Return the [x, y] coordinate for the center point of the cell that contains the specified text.  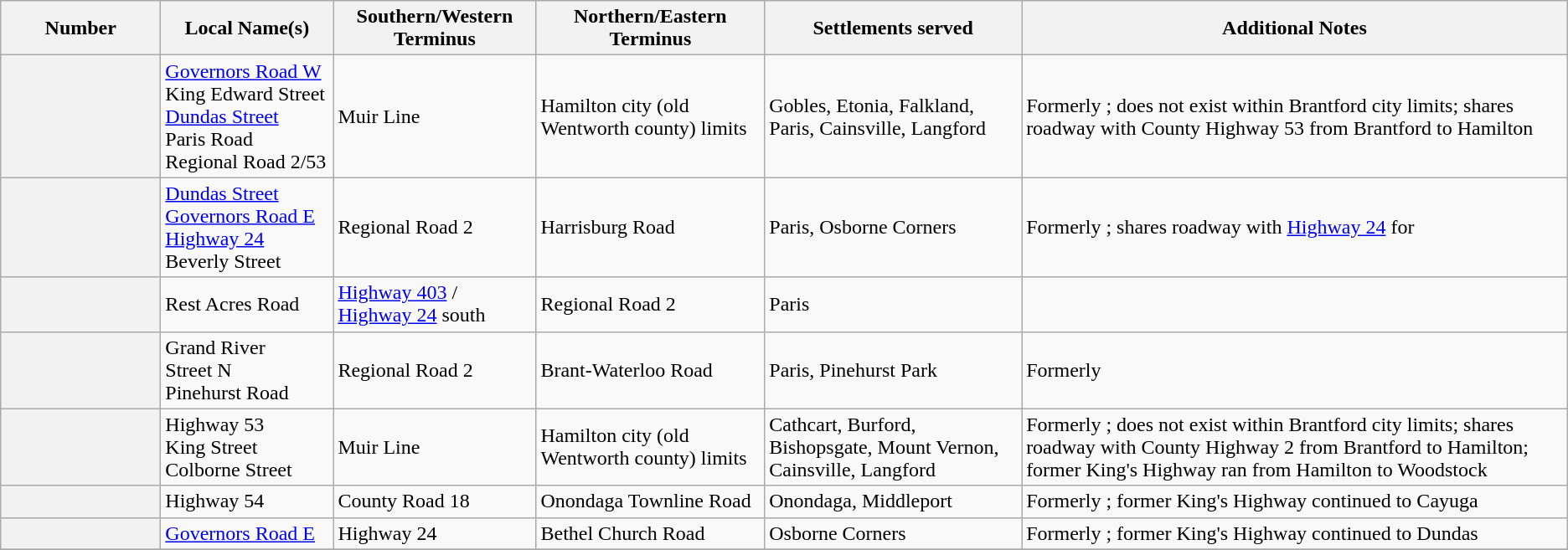
Northern/Eastern Terminus [650, 28]
Onondaga Townline Road [650, 501]
Brant-Waterloo Road [650, 370]
County Road 18 [435, 501]
Cathcart, Burford, Bishopsgate, Mount Vernon, Cainsville, Langford [893, 447]
Governors Road WKing Edward StreetDundas StreetParis RoadRegional Road 2/53 [247, 116]
Osborne Corners [893, 533]
Local Name(s) [247, 28]
Onondaga, Middleport [893, 501]
Formerly ; former King's Highway continued to Dundas [1295, 533]
Formerly ; shares roadway with Highway 24 for [1295, 228]
Highway 54 [247, 501]
Formerly ; former King's Highway continued to Cayuga [1295, 501]
Paris, Pinehurst Park [893, 370]
Governors Road E [247, 533]
Paris, Osborne Corners [893, 228]
Formerly ; does not exist within Brantford city limits; shares roadway with County Highway 53 from Brantford to Hamilton [1295, 116]
Additional Notes [1295, 28]
Highway 403 / Highway 24 south [435, 305]
Rest Acres Road [247, 305]
Formerly [1295, 370]
Settlements served [893, 28]
Paris [893, 305]
Number [80, 28]
Southern/Western Terminus [435, 28]
Bethel Church Road [650, 533]
Highway 53King StreetColborne Street [247, 447]
Dundas StreetGovernors Road EHighway 24Beverly Street [247, 228]
Grand River Street NPinehurst Road [247, 370]
Gobles, Etonia, Falkland, Paris, Cainsville, Langford [893, 116]
Highway 24 [435, 533]
Harrisburg Road [650, 228]
